Search for the cell housing the specified text and yield its (x, y) center coordinate. 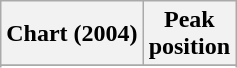
Chart (2004) (72, 34)
Peakposition (189, 34)
